Locate the cell with the specified text and output its (X, Y) center coordinate. 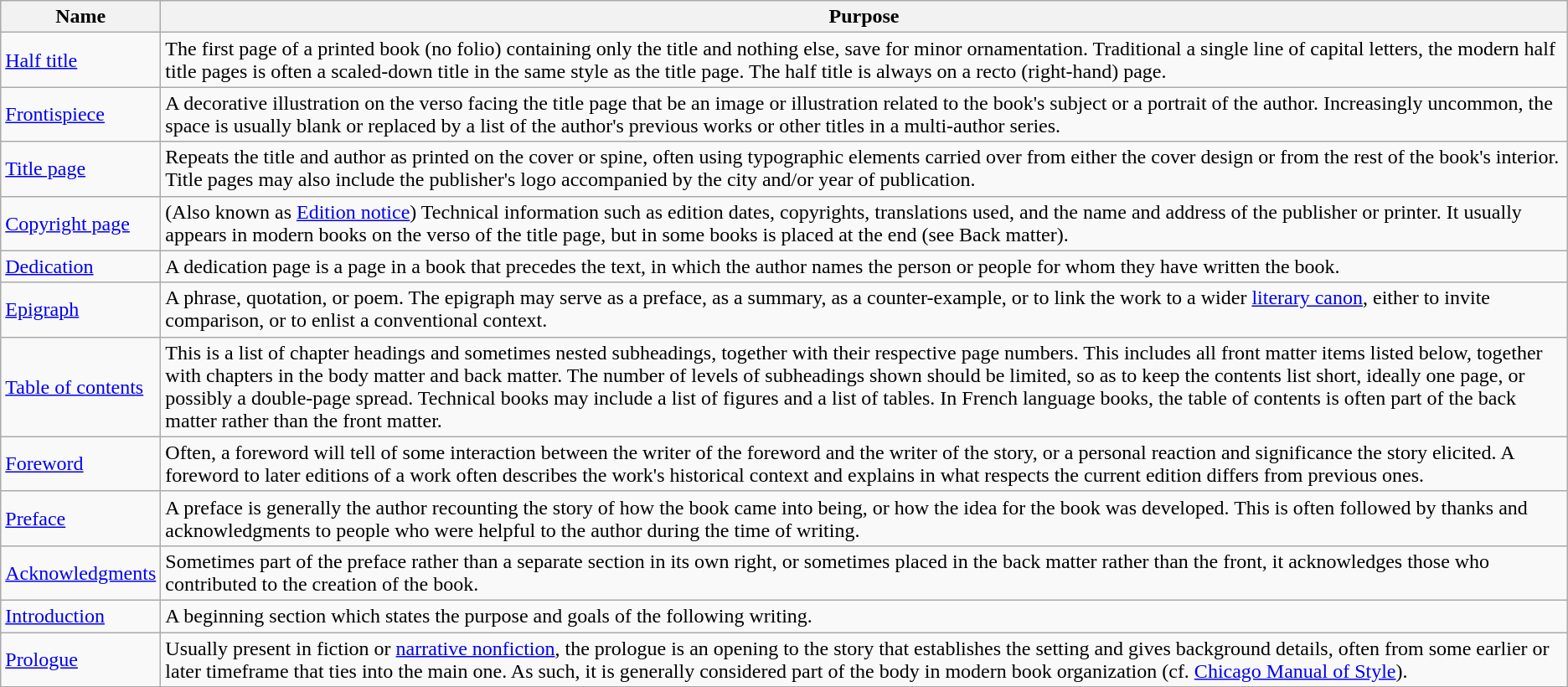
Acknowledgments (80, 573)
Epigraph (80, 310)
Title page (80, 169)
Dedication (80, 266)
A dedication page is a page in a book that precedes the text, in which the author names the person or people for whom they have written the book. (864, 266)
Name (80, 17)
Introduction (80, 616)
Table of contents (80, 387)
Copyright page (80, 223)
Prologue (80, 659)
A beginning section which states the purpose and goals of the following writing. (864, 616)
Half title (80, 60)
Foreword (80, 464)
Frontispiece (80, 114)
Purpose (864, 17)
Preface (80, 518)
